Detect which cell encompasses the target text, then output its (x, y) center coordinate. 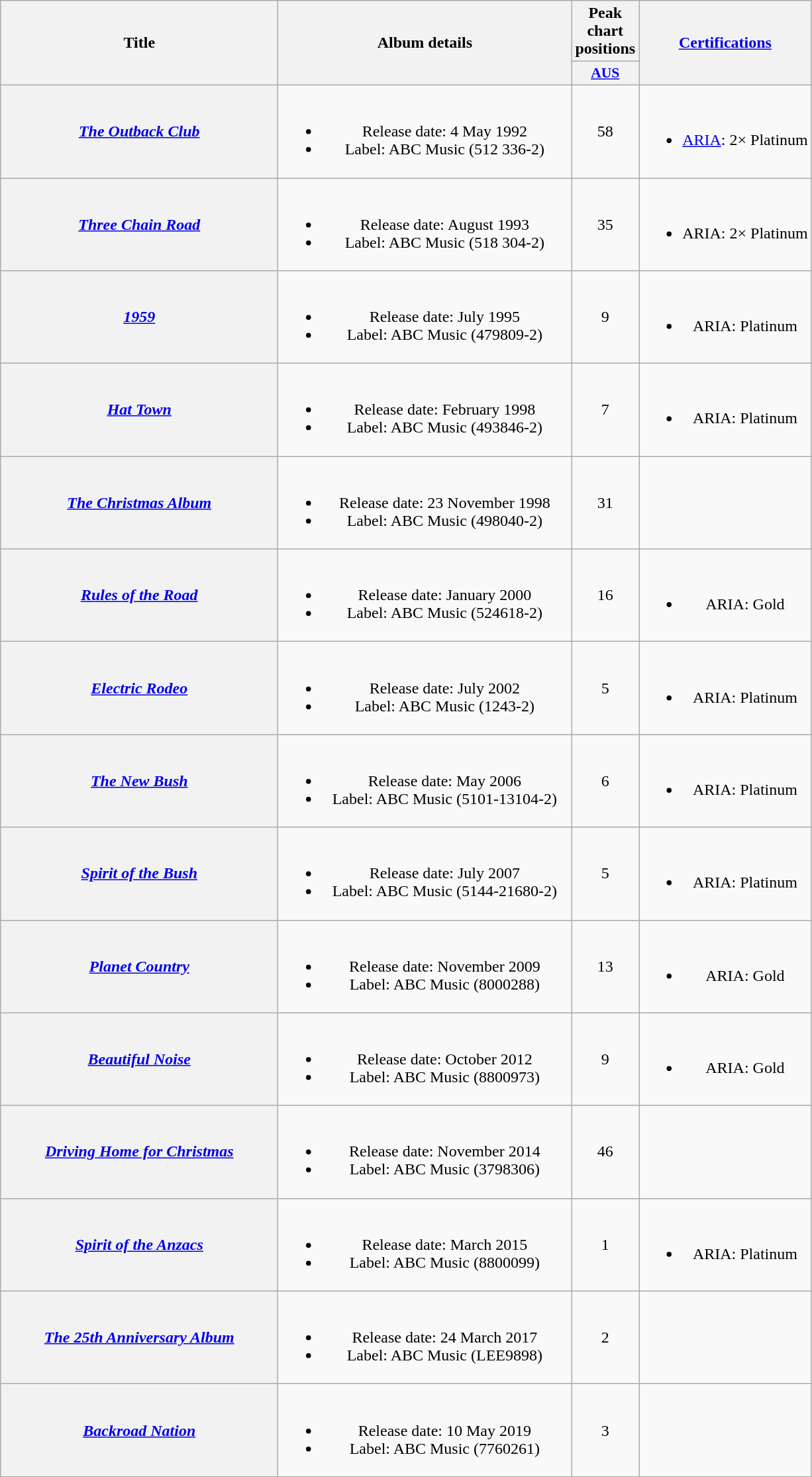
Release date: 24 March 2017Label: ABC Music (LEE9898) (425, 1337)
Peak chart positions (605, 31)
2 (605, 1337)
The Christmas Album (139, 503)
The 25th Anniversary Album (139, 1337)
Certifications (726, 43)
58 (605, 131)
Beautiful Noise (139, 1059)
3 (605, 1430)
1 (605, 1245)
Hat Town (139, 410)
Spirit of the Anzacs (139, 1245)
Release date: July 1995Label: ABC Music (479809-2) (425, 317)
AUS (605, 74)
13 (605, 966)
Release date: August 1993Label: ABC Music (518 304-2) (425, 224)
46 (605, 1152)
Title (139, 43)
Backroad Nation (139, 1430)
1959 (139, 317)
Release date: 4 May 1992Label: ABC Music (512 336-2) (425, 131)
Release date: July 2002Label: ABC Music (1243-2) (425, 688)
Spirit of the Bush (139, 874)
Planet Country (139, 966)
Electric Rodeo (139, 688)
Release date: February 1998Label: ABC Music (493846-2) (425, 410)
6 (605, 781)
Release date: July 2007Label: ABC Music (5144-21680-2) (425, 874)
35 (605, 224)
Driving Home for Christmas (139, 1152)
Release date: 23 November 1998Label: ABC Music (498040-2) (425, 503)
Release date: November 2014Label: ABC Music (3798306) (425, 1152)
Three Chain Road (139, 224)
Release date: January 2000Label: ABC Music (524618-2) (425, 595)
7 (605, 410)
Rules of the Road (139, 595)
Release date: May 2006Label: ABC Music (5101-13104-2) (425, 781)
The New Bush (139, 781)
The Outback Club (139, 131)
Release date: November 2009Label: ABC Music (8000288) (425, 966)
Album details (425, 43)
Release date: March 2015Label: ABC Music (8800099) (425, 1245)
Release date: October 2012Label: ABC Music (8800973) (425, 1059)
Release date: 10 May 2019Label: ABC Music (7760261) (425, 1430)
31 (605, 503)
16 (605, 595)
